Locate the cell with the specified text and output its (X, Y) center coordinate. 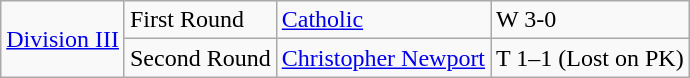
T 1–1 (Lost on PK) (590, 58)
Christopher Newport (383, 58)
W 3-0 (590, 20)
Division III (63, 39)
Catholic (383, 20)
First Round (200, 20)
Second Round (200, 58)
